From the cell containing the given text, extract its center point as [X, Y] coordinate. 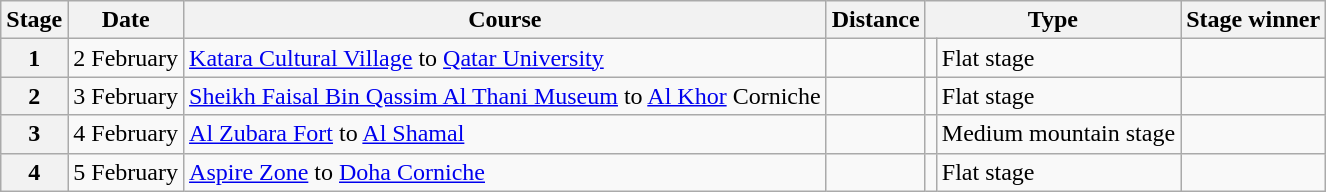
1 [34, 58]
3 February [126, 96]
4 February [126, 134]
Aspire Zone to Doha Corniche [506, 172]
4 [34, 172]
Date [126, 20]
Stage winner [1254, 20]
Katara Cultural Village to Qatar University [506, 58]
Course [506, 20]
5 February [126, 172]
2 February [126, 58]
Type [1052, 20]
2 [34, 96]
Medium mountain stage [1058, 134]
3 [34, 134]
Distance [876, 20]
Sheikh Faisal Bin Qassim Al Thani Museum to Al Khor Corniche [506, 96]
Stage [34, 20]
Al Zubara Fort to Al Shamal [506, 134]
